Extract the [X, Y] coordinate from the center of the cell holding the provided text.  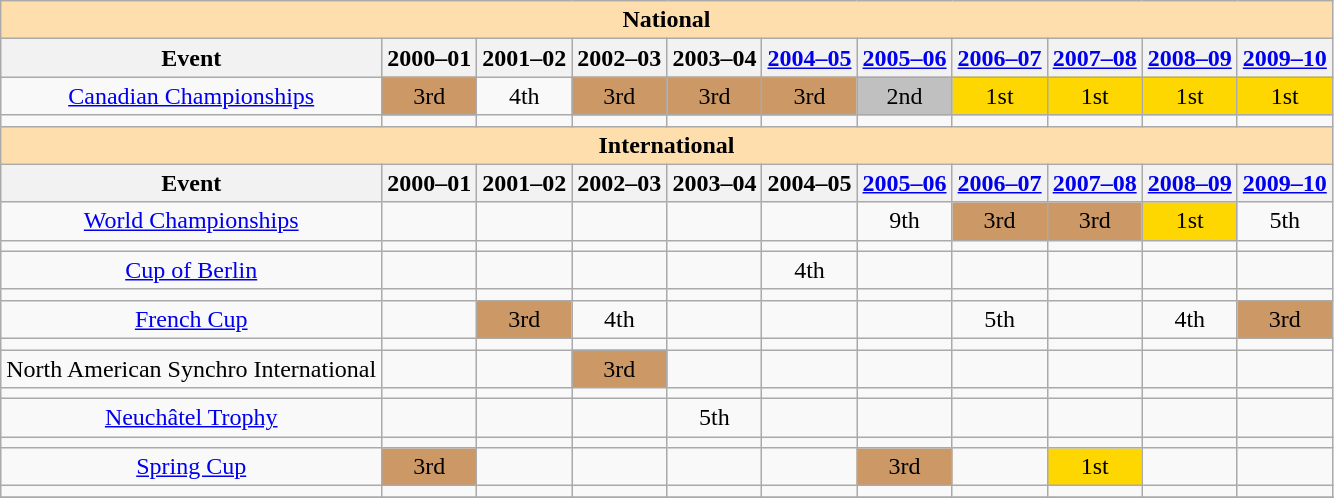
9th [904, 221]
International [667, 145]
2nd [904, 96]
Canadian Championships [192, 96]
World Championships [192, 221]
National [667, 20]
Neuchâtel Trophy [192, 418]
Cup of Berlin [192, 270]
Spring Cup [192, 467]
French Cup [192, 319]
North American Synchro International [192, 369]
